Return [X, Y] of the center of cell containing provided text 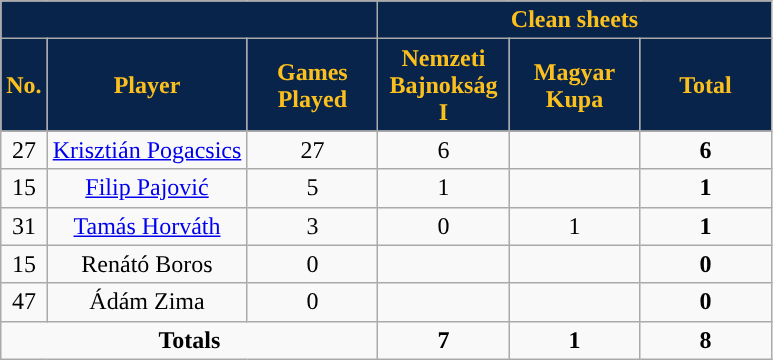
Nemzeti Bajnokság I [444, 85]
Filip Pajović [147, 188]
No. [24, 85]
Totals [190, 340]
Clean sheets [574, 20]
Games Played [312, 85]
47 [24, 302]
7 [444, 340]
Player [147, 85]
Tamás Horváth [147, 226]
5 [312, 188]
31 [24, 226]
Krisztián Pogacsics [147, 150]
8 [706, 340]
Ádám Zima [147, 302]
Total [706, 85]
Magyar Kupa [574, 85]
Renátó Boros [147, 264]
3 [312, 226]
